Detect which cell encompasses the target text, then output its [x, y] center coordinate. 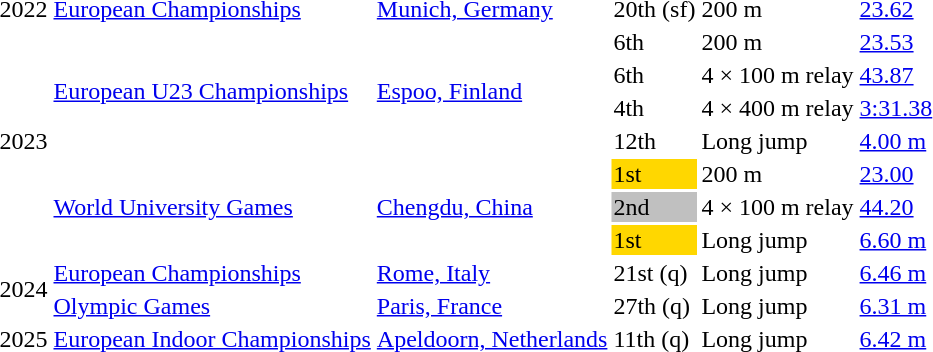
European U23 Championships [212, 92]
12th [654, 141]
21st (q) [654, 273]
4 × 400 m relay [778, 108]
2nd [654, 207]
European Championships [212, 273]
Rome, Italy [492, 273]
27th (q) [654, 306]
Chengdu, China [492, 207]
Paris, France [492, 306]
4th [654, 108]
Olympic Games [212, 306]
World University Games [212, 207]
Espoo, Finland [492, 92]
